Extract the (X, Y) coordinate from the center of the cell holding the provided text.  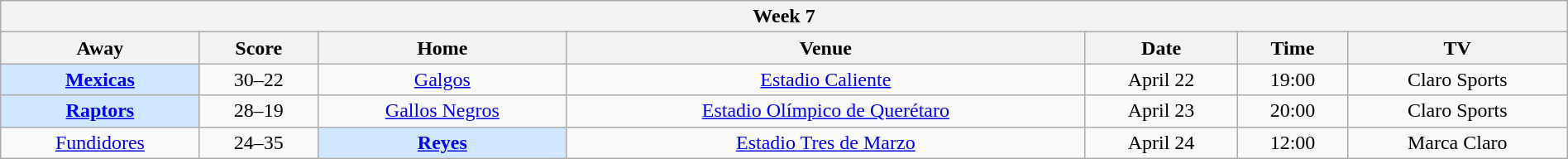
Week 7 (784, 17)
TV (1457, 48)
19:00 (1293, 79)
April 23 (1161, 111)
24–35 (258, 142)
30–22 (258, 79)
Score (258, 48)
Venue (825, 48)
Estadio Olímpico de Querétaro (825, 111)
Reyes (442, 142)
Mexicas (100, 79)
Estadio Caliente (825, 79)
Time (1293, 48)
Fundidores (100, 142)
Galgos (442, 79)
Date (1161, 48)
Home (442, 48)
Gallos Negros (442, 111)
April 24 (1161, 142)
April 22 (1161, 79)
Raptors (100, 111)
Marca Claro (1457, 142)
12:00 (1293, 142)
Estadio Tres de Marzo (825, 142)
28–19 (258, 111)
20:00 (1293, 111)
Away (100, 48)
